Identify which cell holds the provided text, then report its (x, y) central coordinate. 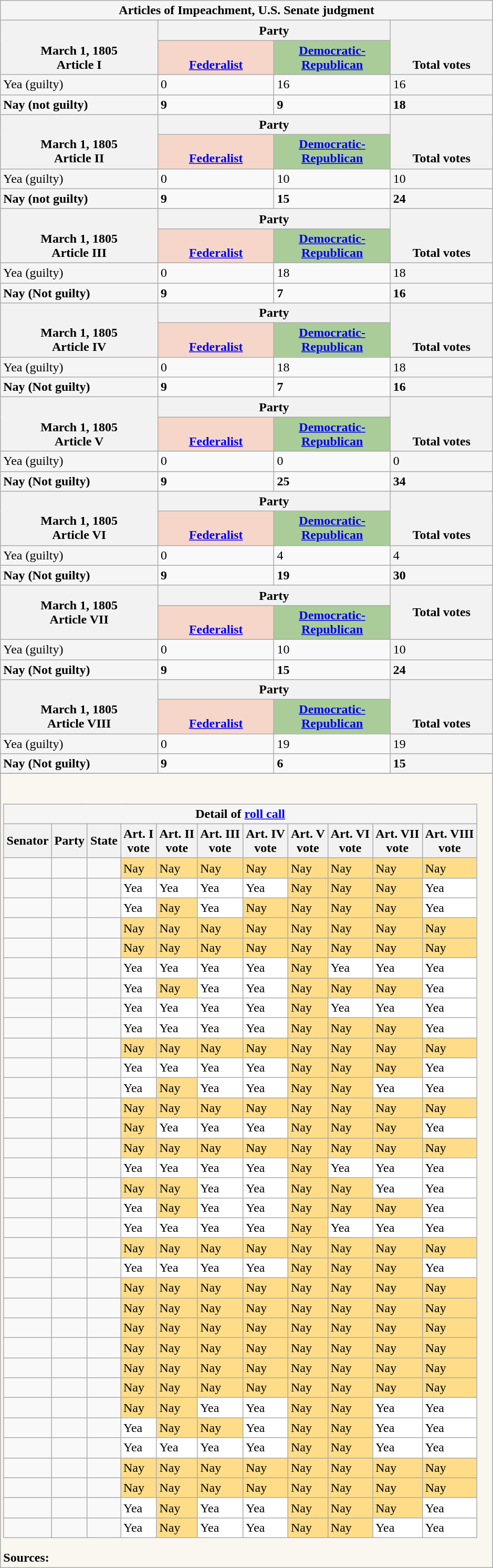
30 (441, 575)
Detail of roll call (240, 814)
March 1, 1805Article VIII (79, 707)
March 1, 1805Article III (79, 235)
Art. Vvote (308, 840)
Art. Ivote (139, 840)
Articles of Impeachment, U.S. Senate judgment (247, 11)
25 (332, 481)
March 1, 1805Article V (79, 424)
34 (441, 481)
March 1, 1805Article IV (79, 330)
6 (332, 764)
March 1, 1805Article VII (79, 612)
Art. VIvote (350, 840)
Art. VIIIvote (449, 840)
March 1, 1805Article I (79, 47)
Art. IIvote (177, 840)
Art. IVvote (266, 840)
March 1, 1805Article II (79, 142)
March 1, 1805Article VI (79, 518)
State (104, 840)
Art. VIIvote (398, 840)
Art. IIIvote (221, 840)
Senator (27, 840)
